Detect which cell encompasses the target text, then output its [X, Y] center coordinate. 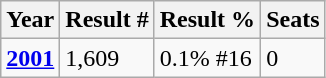
0.1% #16 [207, 58]
Year [30, 20]
Seats [293, 20]
1,609 [107, 58]
0 [293, 58]
Result % [207, 20]
Result # [107, 20]
2001 [30, 58]
